Identify which cell holds the provided text, then report its (X, Y) central coordinate. 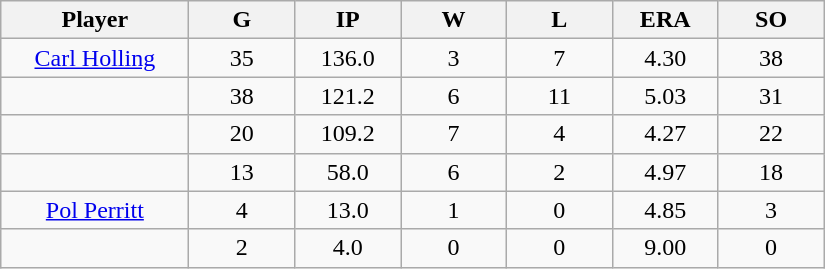
IP (348, 20)
13.0 (348, 210)
22 (771, 134)
58.0 (348, 172)
L (559, 20)
136.0 (348, 58)
9.00 (665, 248)
G (242, 20)
4.97 (665, 172)
109.2 (348, 134)
18 (771, 172)
4.27 (665, 134)
4.30 (665, 58)
35 (242, 58)
Player (95, 20)
Carl Holling (95, 58)
20 (242, 134)
W (454, 20)
SO (771, 20)
4.85 (665, 210)
4.0 (348, 248)
13 (242, 172)
31 (771, 96)
Pol Perritt (95, 210)
1 (454, 210)
ERA (665, 20)
5.03 (665, 96)
121.2 (348, 96)
11 (559, 96)
